Return (x, y) of the center of cell containing provided text 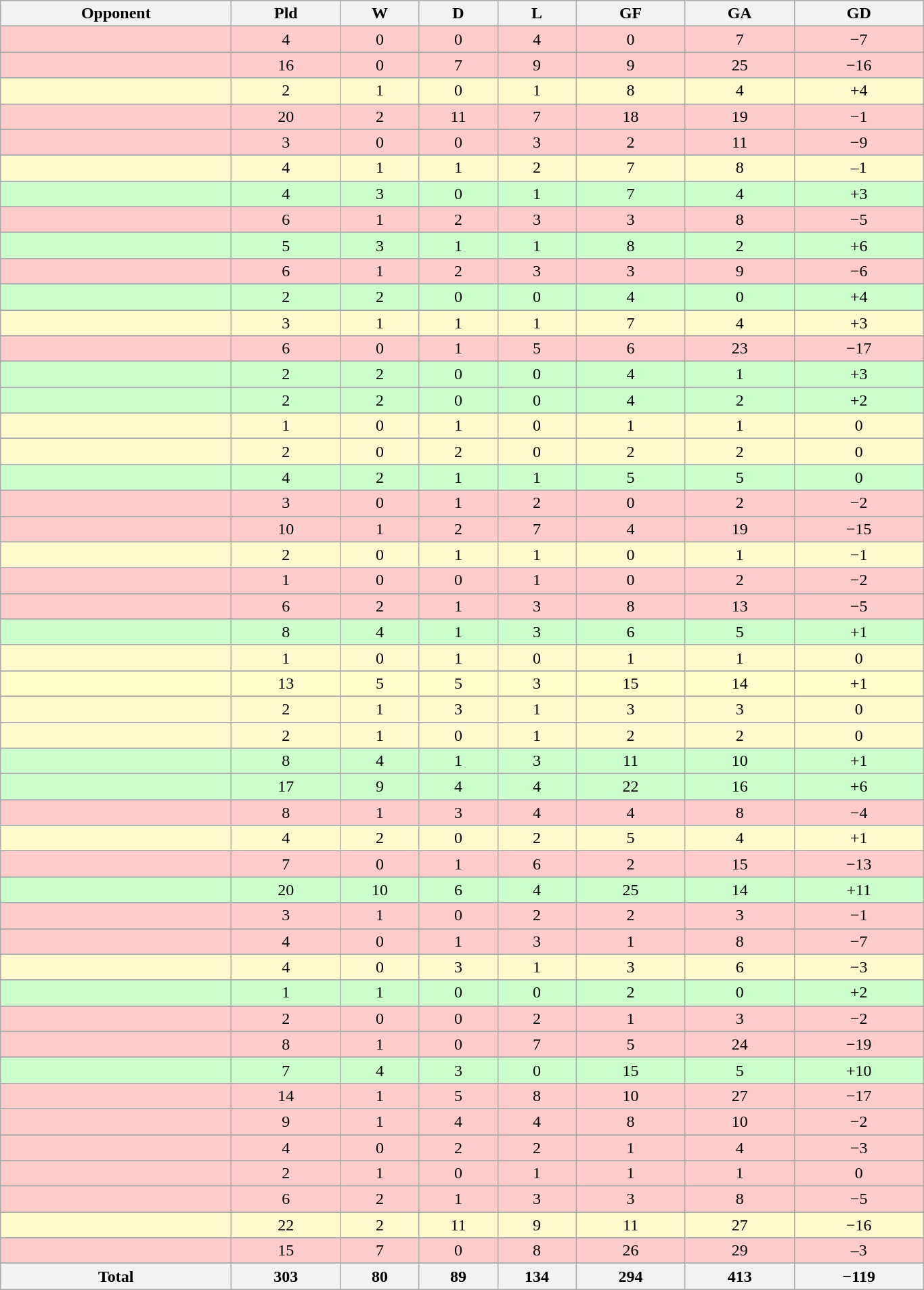
GD (858, 14)
D (458, 14)
+11 (858, 890)
−15 (858, 529)
L (537, 14)
W (380, 14)
−6 (858, 271)
Total (116, 1276)
−119 (858, 1276)
Pld (286, 14)
23 (739, 349)
134 (537, 1276)
18 (631, 116)
−13 (858, 864)
294 (631, 1276)
GF (631, 14)
−9 (858, 142)
–1 (858, 168)
+10 (858, 1070)
−19 (858, 1044)
413 (739, 1276)
303 (286, 1276)
80 (380, 1276)
17 (286, 787)
Opponent (116, 14)
24 (739, 1044)
−4 (858, 813)
89 (458, 1276)
–3 (858, 1251)
GA (739, 14)
29 (739, 1251)
26 (631, 1251)
